Identify which cell holds the provided text, then report its (x, y) central coordinate. 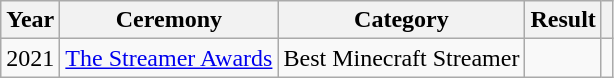
Ceremony (169, 20)
Best Minecraft Streamer (402, 58)
Year (30, 20)
2021 (30, 58)
The Streamer Awards (169, 58)
Category (402, 20)
Result (563, 20)
